Detect which cell encompasses the target text, then output its (x, y) center coordinate. 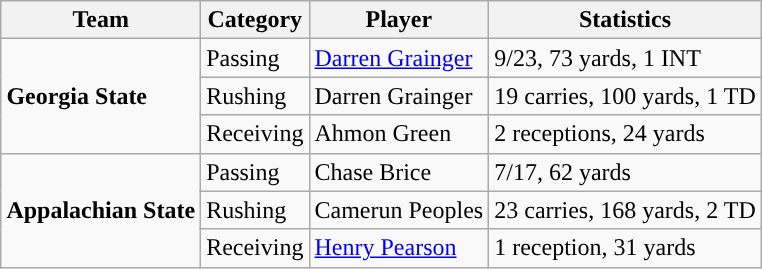
Chase Brice (399, 172)
7/17, 62 yards (626, 172)
Henry Pearson (399, 248)
2 receptions, 24 yards (626, 134)
Category (255, 20)
Player (399, 20)
19 carries, 100 yards, 1 TD (626, 96)
Ahmon Green (399, 134)
1 reception, 31 yards (626, 248)
Camerun Peoples (399, 210)
Statistics (626, 20)
Appalachian State (101, 210)
Team (101, 20)
23 carries, 168 yards, 2 TD (626, 210)
9/23, 73 yards, 1 INT (626, 58)
Georgia State (101, 96)
